Capture the cell that displays the provided text and extract its [X, Y] central coordinate. 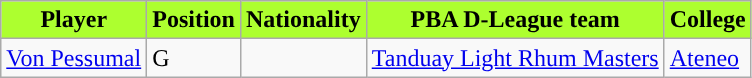
PBA D-League team [515, 20]
Von Pessumal [74, 58]
Player [74, 20]
Nationality [303, 20]
College [708, 20]
Ateneo [708, 58]
G [194, 58]
Tanduay Light Rhum Masters [515, 58]
Position [194, 20]
